Output the [x, y] coordinate of the center of the cell containing the given text.  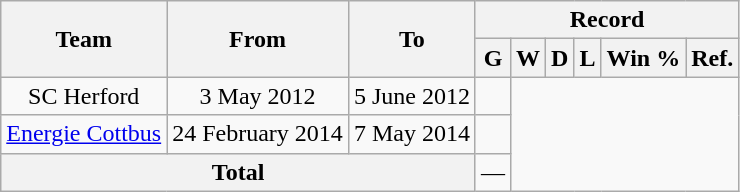
G [492, 58]
— [492, 172]
Team [84, 39]
Ref. [712, 58]
24 February 2014 [258, 134]
Record [606, 20]
From [258, 39]
3 May 2012 [258, 96]
SC Herford [84, 96]
To [412, 39]
Win % [644, 58]
Energie Cottbus [84, 134]
7 May 2014 [412, 134]
Total [238, 172]
5 June 2012 [412, 96]
L [588, 58]
W [528, 58]
D [560, 58]
